Capture the cell that displays the provided text and extract its (X, Y) central coordinate. 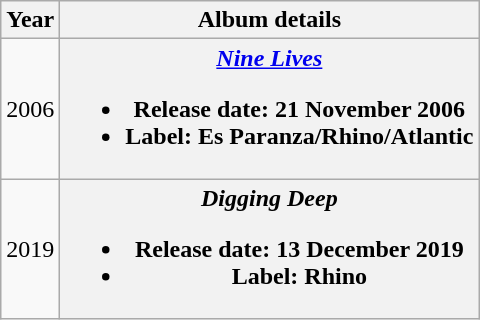
Year (30, 20)
Nine LivesRelease date: 21 November 2006Label: Es Paranza/Rhino/Atlantic (270, 109)
2006 (30, 109)
Digging DeepRelease date: 13 December 2019Label: Rhino (270, 249)
2019 (30, 249)
Album details (270, 20)
